Find where the given text appears and provide that cell's center as [X, Y] coordinate. 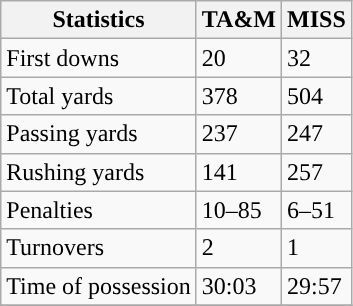
247 [317, 134]
Turnovers [99, 248]
6–51 [317, 210]
First downs [99, 58]
Rushing yards [99, 172]
Passing yards [99, 134]
MISS [317, 20]
20 [238, 58]
10–85 [238, 210]
141 [238, 172]
Penalties [99, 210]
257 [317, 172]
TA&M [238, 20]
29:57 [317, 286]
1 [317, 248]
30:03 [238, 286]
Total yards [99, 96]
32 [317, 58]
2 [238, 248]
Statistics [99, 20]
378 [238, 96]
Time of possession [99, 286]
237 [238, 134]
504 [317, 96]
